Return (X, Y) of the center of cell containing provided text 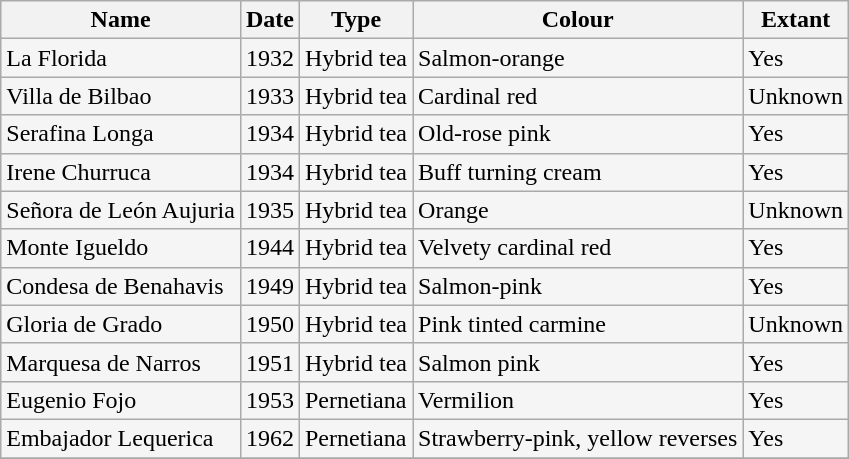
1944 (270, 248)
Embajador Lequerica (121, 438)
Buff turning cream (578, 172)
1933 (270, 96)
Strawberry-pink, yellow reverses (578, 438)
La Florida (121, 58)
Name (121, 20)
Colour (578, 20)
1951 (270, 362)
Condesa de Benahavis (121, 286)
Marquesa de Narros (121, 362)
1935 (270, 210)
Old-rose pink (578, 134)
1932 (270, 58)
Irene Churruca (121, 172)
Salmon-pink (578, 286)
Villa de Bilbao (121, 96)
1950 (270, 324)
Monte Igueldo (121, 248)
Eugenio Fojo (121, 400)
Salmon pink (578, 362)
Type (356, 20)
1953 (270, 400)
Velvety cardinal red (578, 248)
Serafina Longa (121, 134)
1962 (270, 438)
Orange (578, 210)
Cardinal red (578, 96)
Extant (796, 20)
Señora de León Aujuria (121, 210)
Gloria de Grado (121, 324)
Vermilion (578, 400)
Date (270, 20)
1949 (270, 286)
Pink tinted carmine (578, 324)
Salmon-orange (578, 58)
